Scan for the cell matching the given text and deliver its [X, Y] coordinate at center. 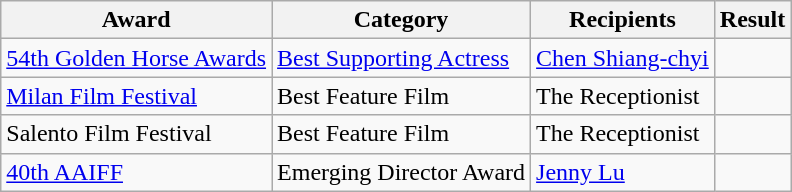
Jenny Lu [623, 172]
Chen Shiang-chyi [623, 58]
40th AAIFF [136, 172]
Salento Film Festival [136, 134]
54th Golden Horse Awards [136, 58]
Emerging Director Award [402, 172]
Best Supporting Actress [402, 58]
Category [402, 20]
Result [752, 20]
Recipients [623, 20]
Award [136, 20]
Milan Film Festival [136, 96]
